Detect which cell encompasses the target text, then output its (x, y) center coordinate. 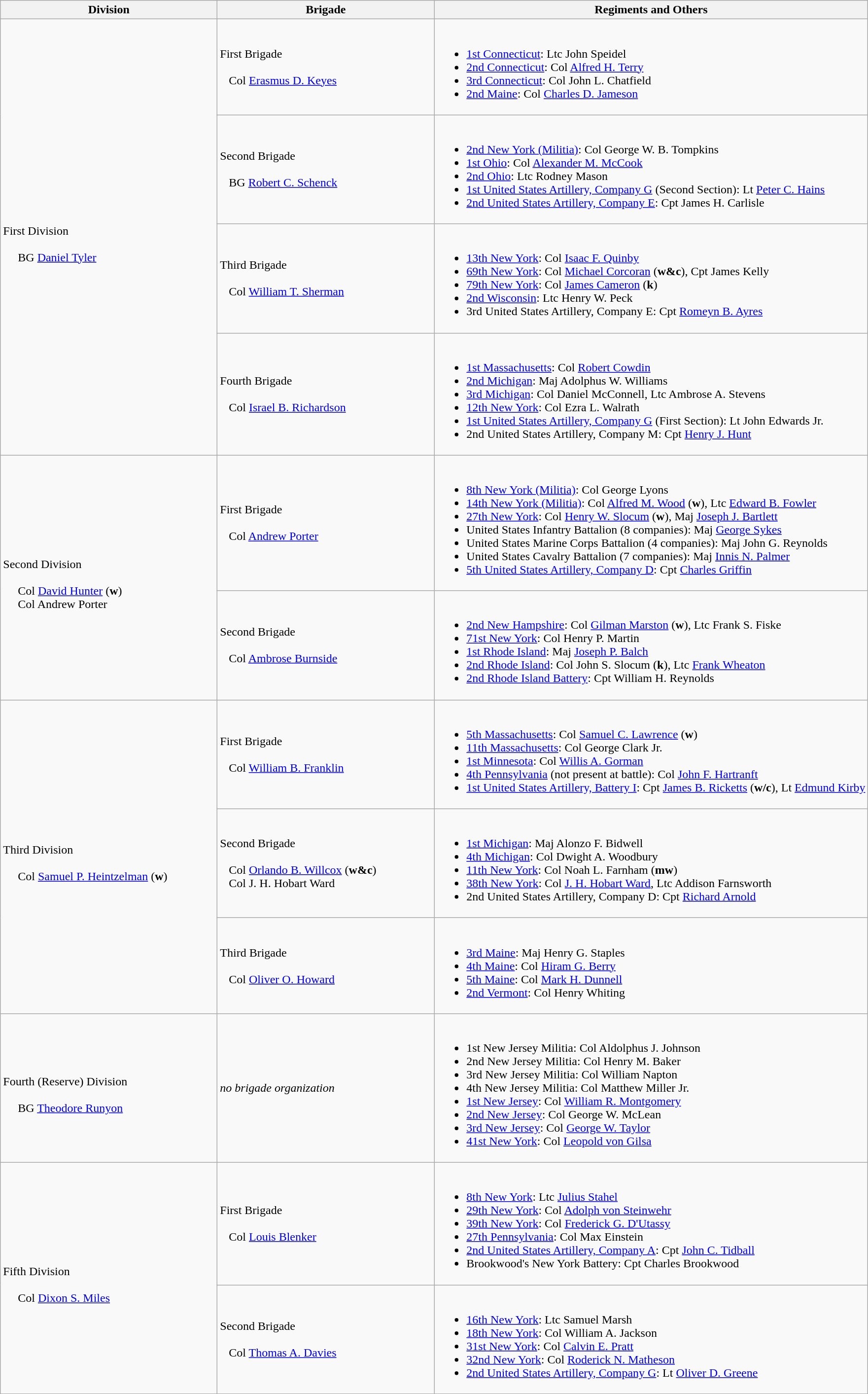
Fifth Division Col Dixon S. Miles (109, 1278)
Second Brigade Col Orlando B. Willcox (w&c) Col J. H. Hobart Ward (326, 863)
3rd Maine: Maj Henry G. Staples4th Maine: Col Hiram G. Berry5th Maine: Col Mark H. Dunnell2nd Vermont: Col Henry Whiting (651, 965)
Third Brigade Col Oliver O. Howard (326, 965)
Fourth (Reserve) Division BG Theodore Runyon (109, 1088)
Division (109, 10)
Third Brigade Col William T. Sherman (326, 278)
Brigade (326, 10)
Second Brigade BG Robert C. Schenck (326, 170)
Third Division Col Samuel P. Heintzelman (w) (109, 857)
Regiments and Others (651, 10)
1st Connecticut: Ltc John Speidel2nd Connecticut: Col Alfred H. Terry3rd Connecticut: Col John L. Chatfield2nd Maine: Col Charles D. Jameson (651, 67)
First Division BG Daniel Tyler (109, 237)
Fourth Brigade Col Israel B. Richardson (326, 394)
First Brigade Col Louis Blenker (326, 1223)
First Brigade Col Erasmus D. Keyes (326, 67)
no brigade organization (326, 1088)
First Brigade Col William B. Franklin (326, 754)
First Brigade Col Andrew Porter (326, 523)
Second Brigade Col Ambrose Burnside (326, 645)
Second Division Col David Hunter (w) Col Andrew Porter (109, 577)
Second Brigade Col Thomas A. Davies (326, 1339)
